Return the [X, Y] coordinate for the center point of the cell that contains the specified text.  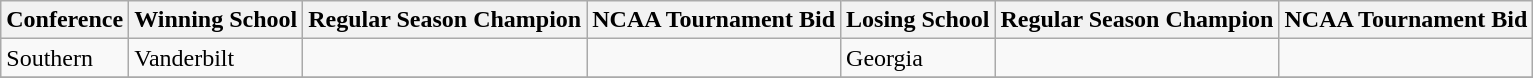
Winning School [216, 20]
Conference [65, 20]
Georgia [918, 58]
Losing School [918, 20]
Southern [65, 58]
Vanderbilt [216, 58]
